Search for the cell housing the specified text and yield its [X, Y] center coordinate. 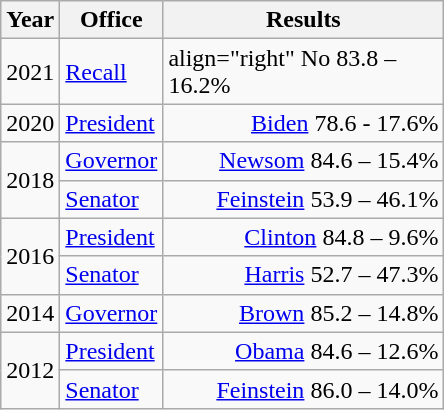
2020 [30, 123]
Brown 85.2 – 14.8% [304, 313]
Newsom 84.6 – 15.4% [304, 161]
Recall [112, 72]
2021 [30, 72]
Feinstein 86.0 – 14.0% [304, 389]
2014 [30, 313]
Year [30, 20]
Office [112, 20]
2018 [30, 180]
Feinstein 53.9 – 46.1% [304, 199]
2012 [30, 370]
Results [304, 20]
2016 [30, 256]
align="right" No 83.8 – 16.2% [304, 72]
Clinton 84.8 – 9.6% [304, 237]
Harris 52.7 – 47.3% [304, 275]
Obama 84.6 – 12.6% [304, 351]
Biden 78.6 - 17.6% [304, 123]
